Determine the (X, Y) coordinate at the center of the cell enclosing the given text.  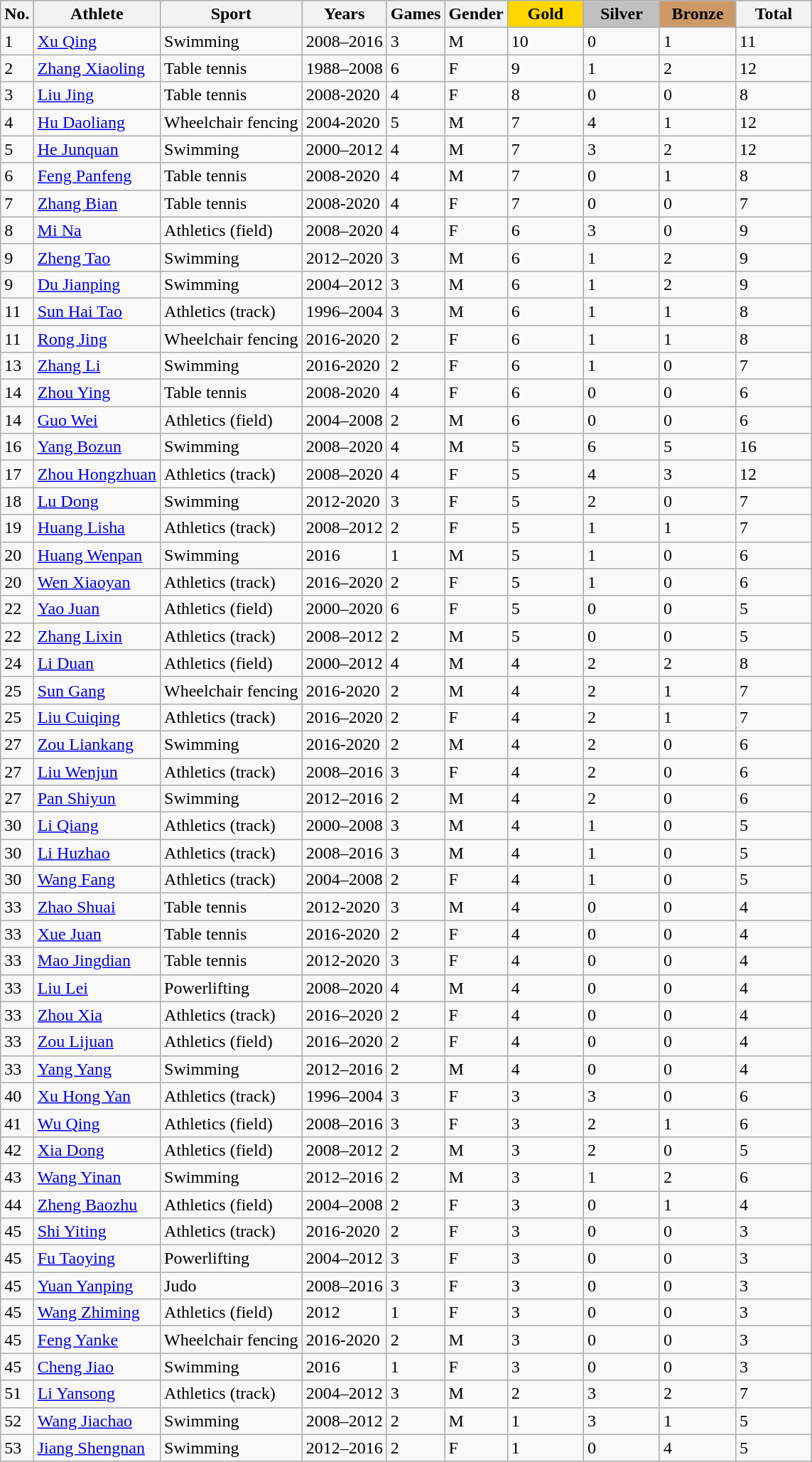
Liu Lei (97, 988)
Wu Qing (97, 1123)
Athlete (97, 14)
51 (17, 1394)
2004-2020 (344, 122)
Mao Jingdian (97, 961)
Zheng Tao (97, 257)
Zhang Lixin (97, 636)
24 (17, 663)
2000–2020 (344, 609)
Mi Na (97, 230)
Xia Dong (97, 1150)
Huang Lisha (97, 528)
Zhang Bian (97, 203)
Sport (232, 14)
Bronze (698, 14)
Total (773, 14)
42 (17, 1150)
52 (17, 1421)
Feng Panfeng (97, 176)
2012–2020 (344, 257)
40 (17, 1096)
10 (546, 41)
Hu Daoliang (97, 122)
Du Jianping (97, 284)
Xu Qing (97, 41)
Wang Zhiming (97, 1313)
Gold (546, 14)
Li Yansong (97, 1394)
Yang Bozun (97, 447)
Zheng Baozhu (97, 1205)
Yang Yang (97, 1069)
Xu Hong Yan (97, 1096)
Years (344, 14)
Jiang Shengnan (97, 1448)
Yao Juan (97, 609)
Guo Wei (97, 420)
Li Duan (97, 663)
Games (416, 14)
Sun Hai Tao (97, 311)
Zou Lijuan (97, 1042)
2000–2008 (344, 826)
Shi Yiting (97, 1232)
Li Huzhao (97, 853)
53 (17, 1448)
Silver (621, 14)
44 (17, 1205)
Wang Yinan (97, 1177)
19 (17, 528)
Li Qiang (97, 826)
Lu Dong (97, 501)
Zou Liankang (97, 744)
Liu Cuiqing (97, 717)
Liu Wenjun (97, 771)
Wang Fang (97, 880)
Zhou Xia (97, 1015)
Rong Jing (97, 339)
Judo (232, 1286)
Zhou Ying (97, 393)
Zhou Hongzhuan (97, 474)
41 (17, 1123)
Pan Shiyun (97, 799)
No. (17, 14)
2012 (344, 1313)
43 (17, 1177)
1988–2008 (344, 68)
Cheng Jiao (97, 1367)
He Junquan (97, 149)
Xue Juan (97, 934)
Zhang Xiaoling (97, 68)
Feng Yanke (97, 1340)
Zhao Shuai (97, 907)
Huang Wenpan (97, 555)
Gender (476, 14)
Yuan Yanping (97, 1286)
Liu Jing (97, 95)
13 (17, 366)
Zhang Li (97, 366)
18 (17, 501)
Sun Gang (97, 690)
Fu Taoying (97, 1259)
Wang Jiachao (97, 1421)
17 (17, 474)
Wen Xiaoyan (97, 582)
